Detect which cell encompasses the target text, then output its [X, Y] center coordinate. 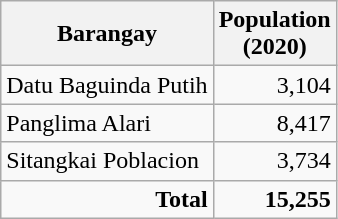
3,734 [274, 161]
8,417 [274, 123]
Total [107, 199]
3,104 [274, 85]
Datu Baguinda Putih [107, 85]
15,255 [274, 199]
Barangay [107, 34]
Population (2020) [274, 34]
Panglima Alari [107, 123]
Sitangkai Poblacion [107, 161]
